Scan for the cell matching the given text and deliver its (x, y) coordinate at center. 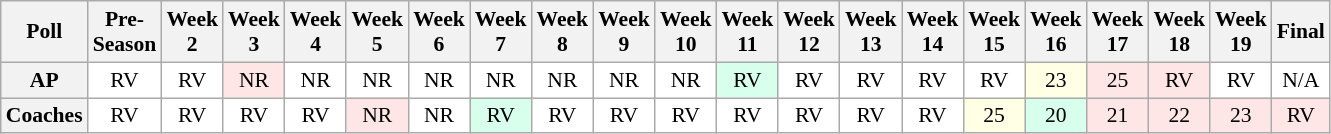
Week6 (439, 32)
Week9 (624, 32)
Week8 (562, 32)
Week12 (809, 32)
Poll (44, 32)
20 (1056, 116)
Week10 (686, 32)
Week19 (1241, 32)
Week3 (254, 32)
Week17 (1118, 32)
Week11 (748, 32)
Week7 (501, 32)
21 (1118, 116)
Week15 (994, 32)
Coaches (44, 116)
Week2 (192, 32)
22 (1179, 116)
Week4 (316, 32)
Week16 (1056, 32)
Final (1301, 32)
Week14 (933, 32)
N/A (1301, 80)
Pre-Season (125, 32)
Week13 (871, 32)
Week5 (377, 32)
Week18 (1179, 32)
AP (44, 80)
